Locate the cell with the specified text and output its [x, y] center coordinate. 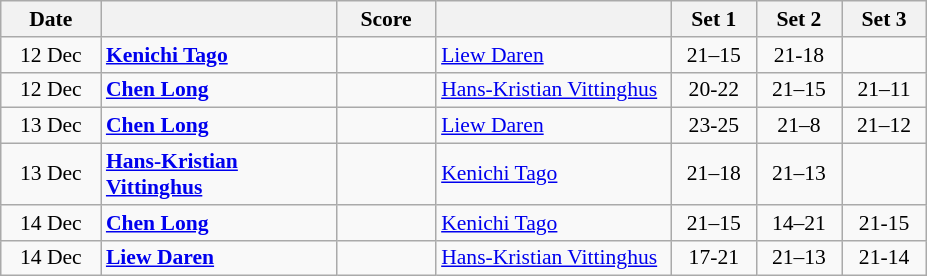
Set 2 [798, 19]
21–12 [884, 126]
21–18 [714, 174]
21–11 [884, 90]
14–21 [798, 223]
17-21 [714, 258]
21-14 [884, 258]
21-15 [884, 223]
23-25 [714, 126]
21–8 [798, 126]
Score [386, 19]
Set 3 [884, 19]
Set 1 [714, 19]
21-18 [798, 55]
Date [51, 19]
20-22 [714, 90]
